Capture the cell that displays the provided text and extract its (x, y) central coordinate. 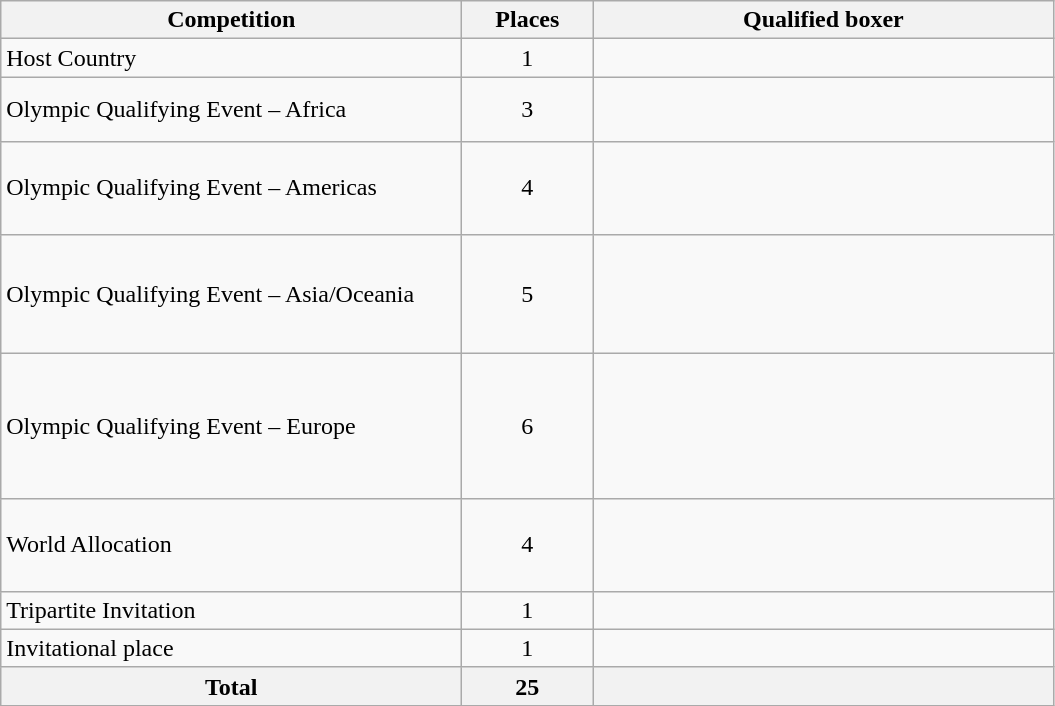
Competition (232, 20)
6 (528, 426)
World Allocation (232, 545)
Tripartite Invitation (232, 610)
Invitational place (232, 648)
Olympic Qualifying Event – Africa (232, 110)
Olympic Qualifying Event – Americas (232, 188)
Olympic Qualifying Event – Europe (232, 426)
Total (232, 686)
25 (528, 686)
Places (528, 20)
Qualified boxer (824, 20)
5 (528, 294)
Host Country (232, 58)
Olympic Qualifying Event – Asia/Oceania (232, 294)
3 (528, 110)
